Detect which cell encompasses the target text, then output its (X, Y) center coordinate. 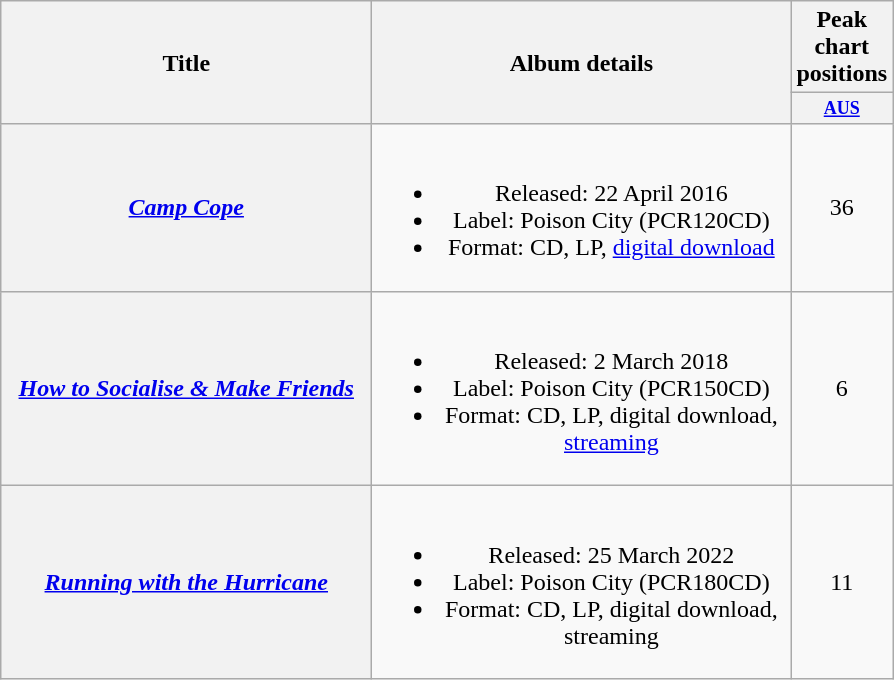
Album details (582, 62)
11 (842, 582)
AUS (842, 108)
Camp Cope (186, 208)
36 (842, 208)
Released: 25 March 2022Label: Poison City (PCR180CD)Format: CD, LP, digital download, streaming (582, 582)
Running with the Hurricane (186, 582)
Released: 22 April 2016Label: Poison City (PCR120CD)Format: CD, LP, digital download (582, 208)
Released: 2 March 2018Label: Poison City (PCR150CD)Format: CD, LP, digital download, streaming (582, 388)
Peak chart positions (842, 47)
6 (842, 388)
How to Socialise & Make Friends (186, 388)
Title (186, 62)
